Return [x, y] of the center of cell containing provided text 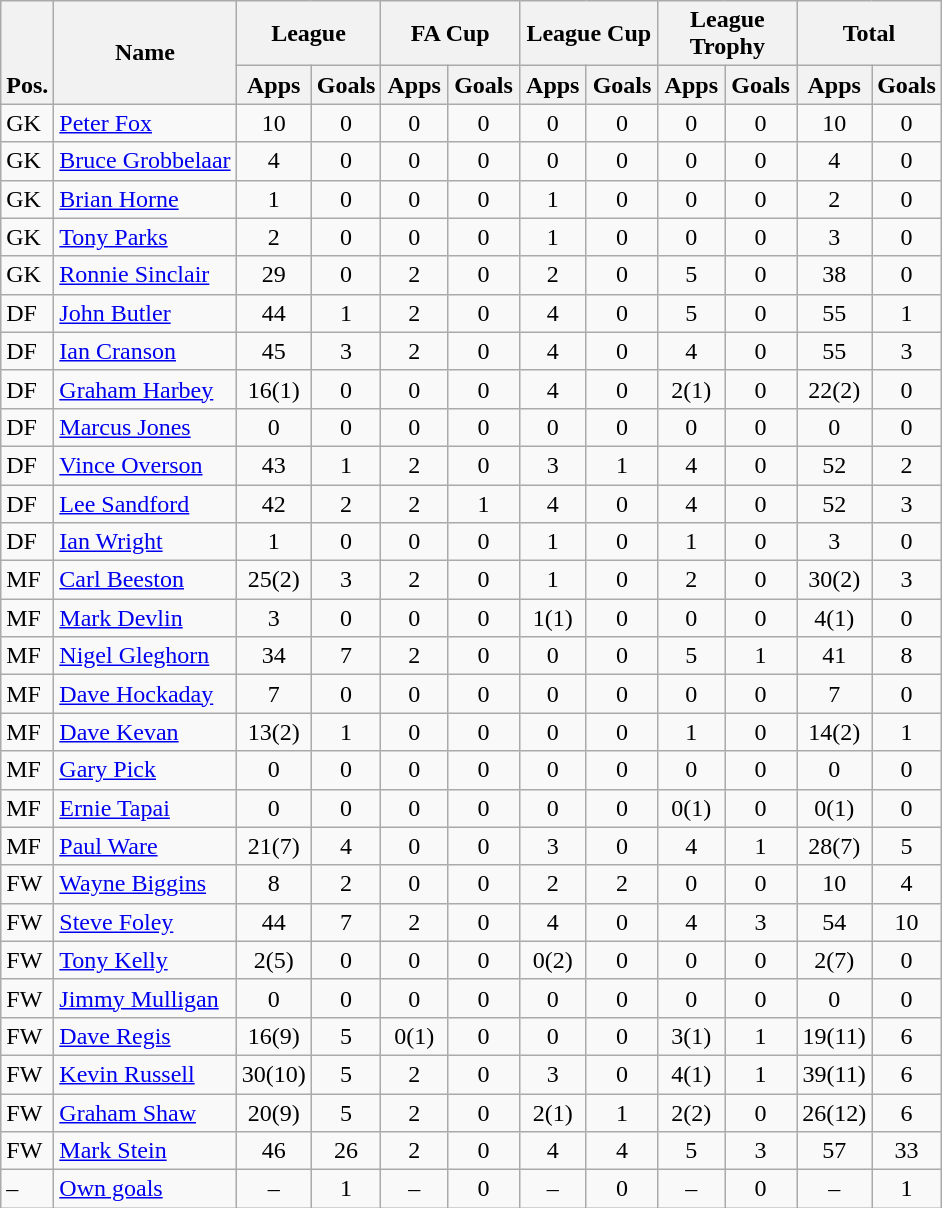
Mark Stein [145, 1151]
Own goals [145, 1189]
Total [870, 34]
Paul Ware [145, 846]
Brian Horne [145, 199]
Carl Beeston [145, 580]
0(2) [552, 960]
FA Cup [450, 34]
Dave Hockaday [145, 694]
39(11) [834, 1074]
38 [834, 275]
57 [834, 1151]
45 [274, 351]
Bruce Grobbelaar [145, 161]
Pos. [28, 52]
34 [274, 656]
42 [274, 503]
30(10) [274, 1074]
29 [274, 275]
Steve Foley [145, 922]
54 [834, 922]
Ernie Tapai [145, 808]
19(11) [834, 1036]
22(2) [834, 389]
43 [274, 465]
16(1) [274, 389]
2(5) [274, 960]
46 [274, 1151]
13(2) [274, 732]
Dave Regis [145, 1036]
League Trophy [728, 34]
Jimmy Mulligan [145, 998]
26 [346, 1151]
Peter Fox [145, 123]
14(2) [834, 732]
John Butler [145, 313]
Mark Devlin [145, 618]
Name [145, 52]
2(2) [692, 1113]
Dave Kevan [145, 732]
28(7) [834, 846]
2(7) [834, 960]
Kevin Russell [145, 1074]
Ian Wright [145, 542]
41 [834, 656]
Ian Cranson [145, 351]
Lee Sandford [145, 503]
3(1) [692, 1036]
21(7) [274, 846]
League Cup [588, 34]
16(9) [274, 1036]
33 [907, 1151]
20(9) [274, 1113]
Graham Harbey [145, 389]
Ronnie Sinclair [145, 275]
1(1) [552, 618]
Tony Kelly [145, 960]
30(2) [834, 580]
Graham Shaw [145, 1113]
Wayne Biggins [145, 884]
League [308, 34]
Nigel Gleghorn [145, 656]
Marcus Jones [145, 427]
25(2) [274, 580]
Vince Overson [145, 465]
Gary Pick [145, 770]
Tony Parks [145, 237]
26(12) [834, 1113]
